Find where the given text appears and provide that cell's center as (x, y) coordinate. 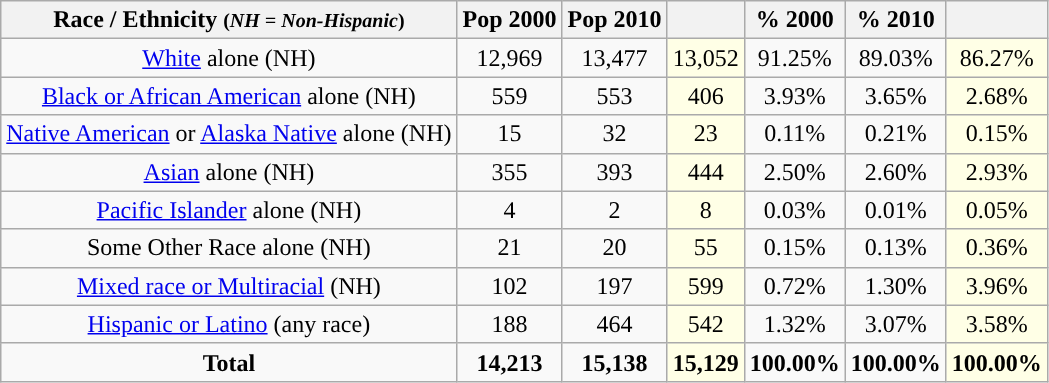
1.32% (794, 324)
0.01% (896, 210)
2 (614, 210)
0.13% (896, 248)
Pop 2010 (614, 20)
0.05% (996, 210)
89.03% (896, 58)
Pacific Islander alone (NH) (229, 210)
1.30% (896, 286)
86.27% (996, 58)
3.07% (896, 324)
444 (706, 172)
0.72% (794, 286)
2.60% (896, 172)
3.65% (896, 96)
2.93% (996, 172)
15 (510, 134)
23 (706, 134)
0.03% (794, 210)
12,969 (510, 58)
2.50% (794, 172)
91.25% (794, 58)
393 (614, 172)
Hispanic or Latino (any race) (229, 324)
15,138 (614, 362)
2.68% (996, 96)
3.93% (794, 96)
0.36% (996, 248)
3.58% (996, 324)
15,129 (706, 362)
Pop 2000 (510, 20)
4 (510, 210)
188 (510, 324)
Some Other Race alone (NH) (229, 248)
0.21% (896, 134)
197 (614, 286)
Native American or Alaska Native alone (NH) (229, 134)
55 (706, 248)
553 (614, 96)
White alone (NH) (229, 58)
Asian alone (NH) (229, 172)
464 (614, 324)
Race / Ethnicity (NH = Non-Hispanic) (229, 20)
0.11% (794, 134)
355 (510, 172)
% 2010 (896, 20)
406 (706, 96)
Black or African American alone (NH) (229, 96)
599 (706, 286)
20 (614, 248)
21 (510, 248)
542 (706, 324)
13,477 (614, 58)
8 (706, 210)
Mixed race or Multiracial (NH) (229, 286)
% 2000 (794, 20)
32 (614, 134)
3.96% (996, 286)
14,213 (510, 362)
13,052 (706, 58)
102 (510, 286)
559 (510, 96)
Total (229, 362)
